Pinpoint the cell where the given text exists, returning its (x, y) midpoint coordinate. 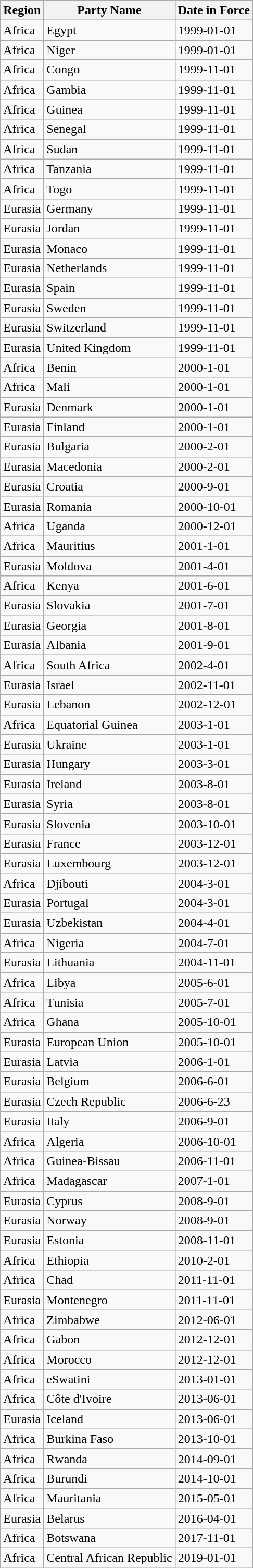
Latvia (109, 1062)
Croatia (109, 486)
Gambia (109, 90)
2001-4-01 (213, 566)
United Kingdom (109, 348)
European Union (109, 1042)
Germany (109, 209)
Sudan (109, 149)
Cyprus (109, 1200)
Mauritius (109, 546)
2006-6-23 (213, 1101)
Belarus (109, 1518)
Albania (109, 645)
Central African Republic (109, 1558)
Equatorial Guinea (109, 725)
2013-10-01 (213, 1439)
Djibouti (109, 884)
Mauritania (109, 1498)
Madagascar (109, 1181)
Switzerland (109, 328)
Gabon (109, 1340)
2005-7-01 (213, 1002)
Moldova (109, 566)
Monaco (109, 249)
Georgia (109, 626)
Kenya (109, 586)
Jordan (109, 228)
Italy (109, 1121)
Lithuania (109, 963)
Senegal (109, 129)
2002-12-01 (213, 705)
2001-6-01 (213, 586)
2006-1-01 (213, 1062)
Morocco (109, 1359)
Libya (109, 983)
Portugal (109, 903)
2007-1-01 (213, 1181)
2012-06-01 (213, 1320)
Israel (109, 685)
2005-6-01 (213, 983)
Niger (109, 50)
Ukraine (109, 744)
Tunisia (109, 1002)
Nigeria (109, 943)
Hungary (109, 764)
Party Name (109, 10)
2001-8-01 (213, 626)
Slovakia (109, 606)
Ireland (109, 784)
2015-05-01 (213, 1498)
Estonia (109, 1241)
Norway (109, 1221)
2019-01-01 (213, 1558)
2013-01-01 (213, 1379)
2014-09-01 (213, 1459)
Sweden (109, 308)
Macedonia (109, 467)
Belgium (109, 1082)
2010-2-01 (213, 1260)
Guinea (109, 109)
Syria (109, 804)
2003-3-01 (213, 764)
Bulgaria (109, 447)
2004-7-01 (213, 943)
Côte d'Ivoire (109, 1399)
Spain (109, 288)
Congo (109, 70)
Uzbekistan (109, 923)
Botswana (109, 1538)
2000-12-01 (213, 526)
Mali (109, 387)
Chad (109, 1280)
Ethiopia (109, 1260)
Lebanon (109, 705)
Togo (109, 189)
Region (22, 10)
2003-10-01 (213, 824)
Romania (109, 506)
2006-10-01 (213, 1141)
2014-10-01 (213, 1478)
Burundi (109, 1478)
2000-10-01 (213, 506)
Luxembourg (109, 863)
Guinea-Bissau (109, 1161)
Ghana (109, 1022)
Iceland (109, 1419)
Slovenia (109, 824)
Burkina Faso (109, 1439)
2006-11-01 (213, 1161)
Benin (109, 367)
2002-4-01 (213, 665)
2008-11-01 (213, 1241)
South Africa (109, 665)
2000-9-01 (213, 486)
2017-11-01 (213, 1538)
2006-9-01 (213, 1121)
Date in Force (213, 10)
2001-1-01 (213, 546)
Rwanda (109, 1459)
Czech Republic (109, 1101)
2004-11-01 (213, 963)
2016-04-01 (213, 1518)
2001-9-01 (213, 645)
France (109, 843)
Algeria (109, 1141)
Uganda (109, 526)
2001-7-01 (213, 606)
Tanzania (109, 169)
Montenegro (109, 1300)
2004-4-01 (213, 923)
2002-11-01 (213, 685)
Denmark (109, 407)
eSwatini (109, 1379)
2006-6-01 (213, 1082)
Netherlands (109, 268)
Finland (109, 427)
Egypt (109, 30)
Zimbabwe (109, 1320)
